Return [x, y] of the center of cell containing provided text 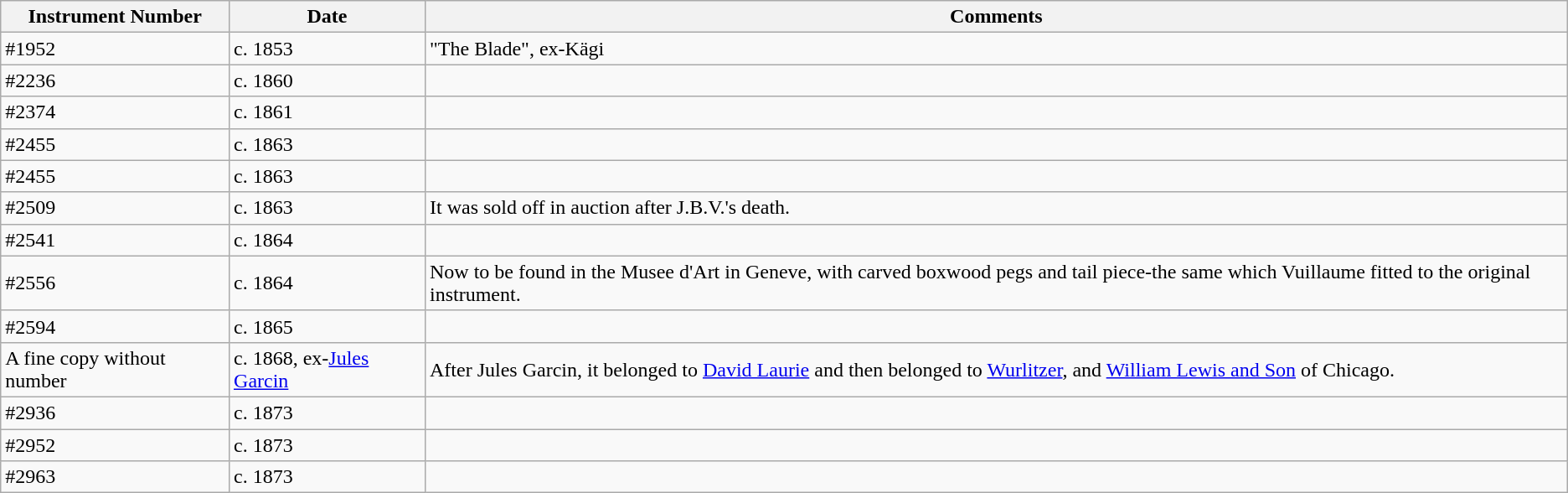
#2963 [116, 477]
c. 1868, ex-Jules Garcin [328, 369]
A fine copy without number [116, 369]
After Jules Garcin, it belonged to David Laurie and then belonged to Wurlitzer, and William Lewis and Son of Chicago. [996, 369]
#2541 [116, 240]
#1952 [116, 49]
Comments [996, 17]
#2556 [116, 283]
c. 1853 [328, 49]
#2936 [116, 413]
#2952 [116, 445]
c. 1865 [328, 326]
#2236 [116, 80]
#2594 [116, 326]
c. 1860 [328, 80]
"The Blade", ex-Kägi [996, 49]
#2374 [116, 112]
Date [328, 17]
Now to be found in the Musee d'Art in Geneve, with carved boxwood pegs and tail piece-the same which Vuillaume fitted to the original instrument. [996, 283]
c. 1861 [328, 112]
#2509 [116, 208]
Instrument Number [116, 17]
It was sold off in auction after J.B.V.'s death. [996, 208]
